Scan for the cell matching the given text and deliver its [x, y] coordinate at center. 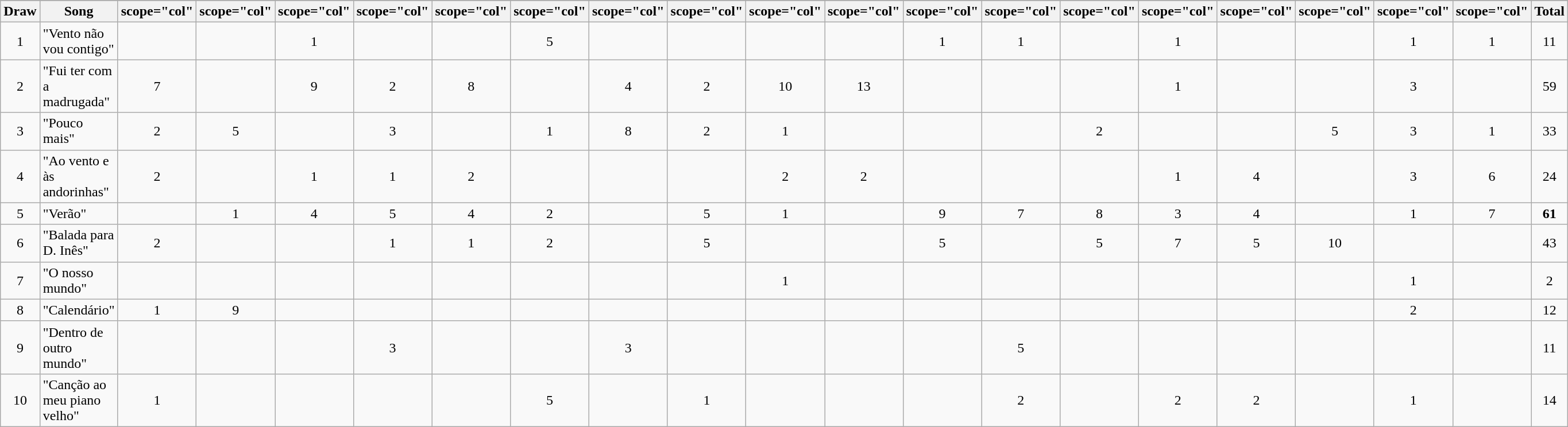
12 [1550, 310]
"Calendário" [79, 310]
"Pouco mais" [79, 131]
"Balada para D. Inês" [79, 243]
"Ao vento e às andorinhas" [79, 176]
"Fui ter com a madrugada" [79, 86]
13 [864, 86]
Total [1550, 11]
33 [1550, 131]
"Vento não vou contigo" [79, 41]
"O nosso mundo" [79, 280]
"Verão" [79, 214]
"Dentro de outro mundo" [79, 347]
59 [1550, 86]
24 [1550, 176]
14 [1550, 400]
61 [1550, 214]
"Canção ao meu piano velho" [79, 400]
Draw [20, 11]
Song [79, 11]
43 [1550, 243]
